Pinpoint the cell where the given text exists, returning its [x, y] midpoint coordinate. 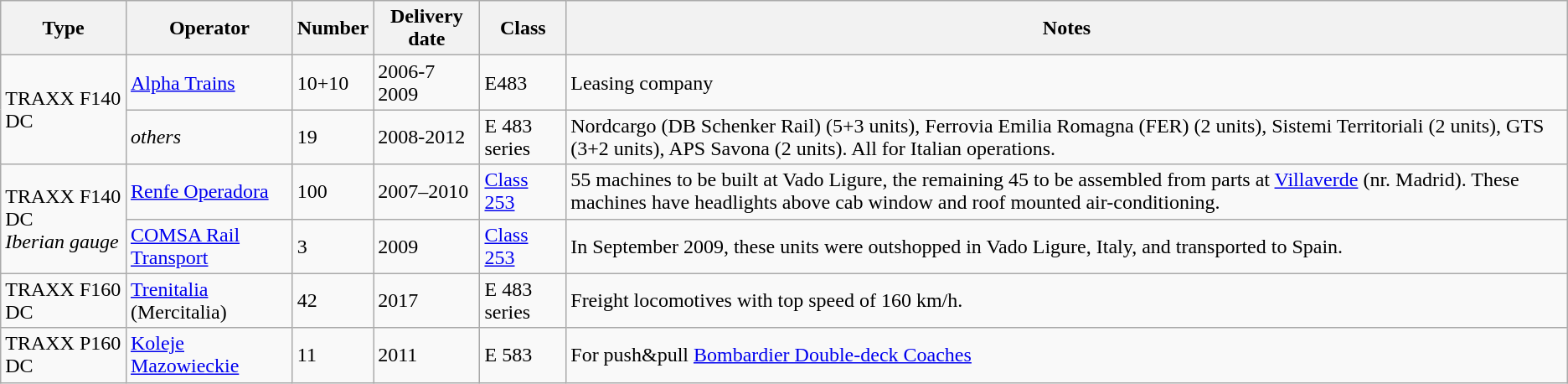
10+10 [333, 82]
Delivery date [427, 29]
2006-72009 [427, 82]
TRAXX F140 DC [64, 110]
COMSA Rail Transport [209, 246]
E 583 [523, 355]
Notes [1067, 29]
Alpha Trains [209, 82]
others [209, 138]
2017 [427, 300]
2008-2012 [427, 138]
19 [333, 138]
E483 [523, 82]
2011 [427, 355]
In September 2009, these units were outshopped in Vado Ligure, Italy, and transported to Spain. [1067, 246]
Operator [209, 29]
TRAXX F140 DCIberian gauge [64, 219]
Renfe Operadora [209, 191]
Freight locomotives with top speed of 160 km/h. [1067, 300]
3 [333, 246]
TRAXX P160 DC [64, 355]
Trenitalia (Mercitalia) [209, 300]
100 [333, 191]
Koleje Mazowieckie [209, 355]
42 [333, 300]
2007–2010 [427, 191]
2009 [427, 246]
For push&pull Bombardier Double-deck Coaches [1067, 355]
TRAXX F160 DC [64, 300]
Leasing company [1067, 82]
Class [523, 29]
11 [333, 355]
Type [64, 29]
Number [333, 29]
